Capture the cell that displays the provided text and extract its [X, Y] central coordinate. 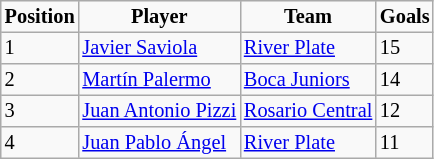
4 [40, 143]
Rosario Central [308, 111]
12 [404, 111]
Position [40, 17]
2 [40, 80]
Juan Pablo Ángel [159, 143]
14 [404, 80]
1 [40, 48]
11 [404, 143]
Team [308, 17]
Player [159, 17]
Juan Antonio Pizzi [159, 111]
Goals [404, 17]
15 [404, 48]
3 [40, 111]
Boca Juniors [308, 80]
Javier Saviola [159, 48]
Martín Palermo [159, 80]
